Detect which cell encompasses the target text, then output its (x, y) center coordinate. 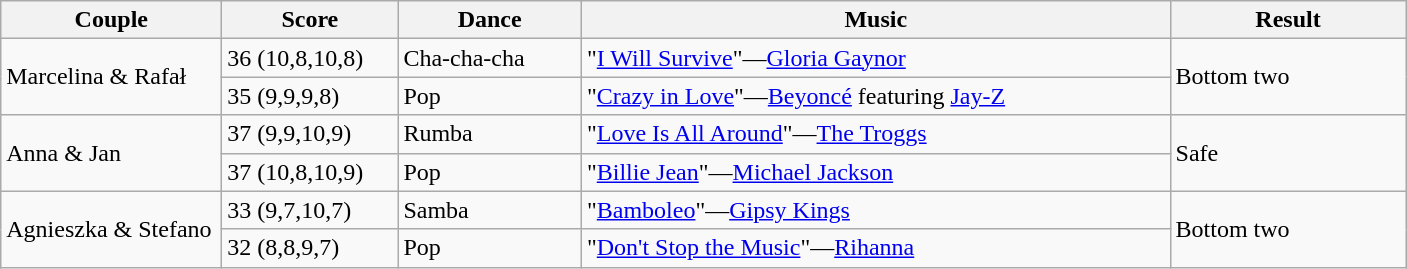
Marcelina & Rafał (112, 77)
"Billie Jean"—Michael Jackson (876, 172)
Couple (112, 20)
Music (876, 20)
"I Will Survive"—Gloria Gaynor (876, 58)
Rumba (490, 134)
Agnieszka & Stefano (112, 229)
Samba (490, 210)
"Don't Stop the Music"—Rihanna (876, 248)
35 (9,9,9,8) (310, 96)
"Love Is All Around"—The Troggs (876, 134)
Dance (490, 20)
"Crazy in Love"—Beyoncé featuring Jay-Z (876, 96)
33 (9,7,10,7) (310, 210)
Safe (1288, 153)
Score (310, 20)
36 (10,8,10,8) (310, 58)
37 (10,8,10,9) (310, 172)
"Bamboleo"—Gipsy Kings (876, 210)
32 (8,8,9,7) (310, 248)
37 (9,9,10,9) (310, 134)
Anna & Jan (112, 153)
Result (1288, 20)
Cha-cha-cha (490, 58)
